Search for the cell housing the specified text and yield its [X, Y] center coordinate. 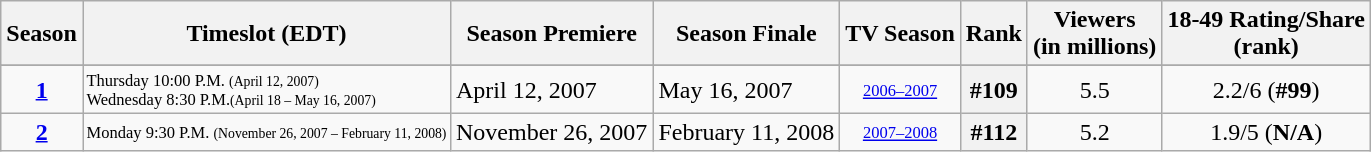
Monday 9:30 P.M. (November 26, 2007 – February 11, 2008) [266, 132]
2 [42, 132]
2.2/6 (#99) [1266, 90]
Season Premiere [551, 34]
1 [42, 90]
February 11, 2008 [746, 132]
5.5 [1094, 90]
1.9/5 (N/A) [1266, 132]
#112 [994, 132]
Season Finale [746, 34]
Rank [994, 34]
Thursday 10:00 P.M. (April 12, 2007)Wednesday 8:30 P.M.(April 18 – May 16, 2007) [266, 90]
TV Season [900, 34]
November 26, 2007 [551, 132]
Season [42, 34]
April 12, 2007 [551, 90]
5.2 [1094, 132]
#109 [994, 90]
18-49 Rating/Share (rank) [1266, 34]
Timeslot (EDT) [266, 34]
May 16, 2007 [746, 90]
2007–2008 [900, 132]
Viewers(in millions) [1094, 34]
2006–2007 [900, 90]
